Return [X, Y] of the center of cell containing provided text 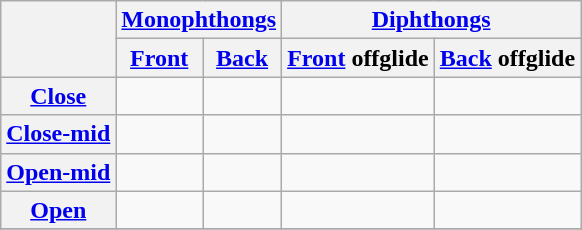
Back [242, 58]
Front [160, 58]
Close-mid [58, 134]
Open [58, 210]
Open-mid [58, 172]
Close [58, 96]
Monophthongs [199, 20]
Back offglide [507, 58]
Front offglide [358, 58]
Diphthongs [432, 20]
